Identify which cell holds the provided text, then report its [x, y] central coordinate. 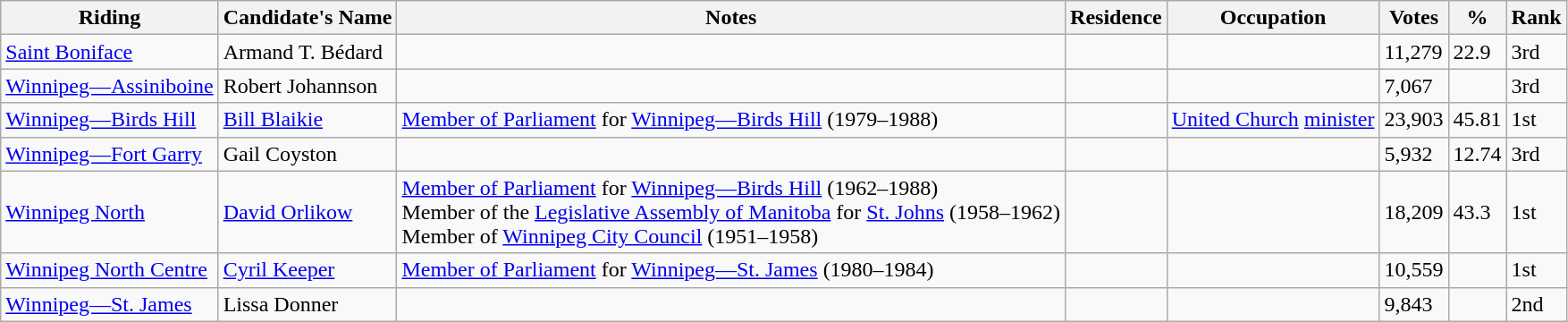
12.74 [1477, 154]
11,279 [1414, 52]
Residence [1117, 18]
Lissa Donner [308, 304]
Riding [109, 18]
Armand T. Bédard [308, 52]
Robert Johannson [308, 86]
Bill Blaikie [308, 120]
45.81 [1477, 120]
Member of Parliament for Winnipeg—St. James (1980–1984) [731, 270]
Member of Parliament for Winnipeg—Birds Hill (1979–1988) [731, 120]
Winnipeg North Centre [109, 270]
9,843 [1414, 304]
23,903 [1414, 120]
10,559 [1414, 270]
Rank [1536, 18]
David Orlikow [308, 212]
2nd [1536, 304]
Candidate's Name [308, 18]
% [1477, 18]
Notes [731, 18]
Gail Coyston [308, 154]
22.9 [1477, 52]
Saint Boniface [109, 52]
Winnipeg—Assiniboine [109, 86]
Cyril Keeper [308, 270]
Winnipeg North [109, 212]
Occupation [1273, 18]
Winnipeg—Fort Garry [109, 154]
18,209 [1414, 212]
Winnipeg—St. James [109, 304]
5,932 [1414, 154]
43.3 [1477, 212]
United Church minister [1273, 120]
Votes [1414, 18]
7,067 [1414, 86]
Winnipeg—Birds Hill [109, 120]
